Provide the (X, Y) coordinate of the cell's center where the given text is located.  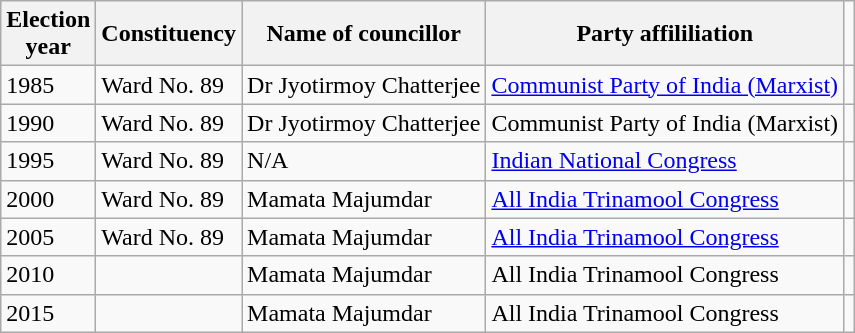
Indian National Congress (665, 161)
2010 (48, 275)
Name of councillor (364, 34)
Constituency (169, 34)
2000 (48, 199)
N/A (364, 161)
2005 (48, 237)
1990 (48, 123)
Party affililiation (665, 34)
Election year (48, 34)
1985 (48, 85)
2015 (48, 313)
1995 (48, 161)
